Scan for the cell matching the given text and deliver its (x, y) coordinate at center. 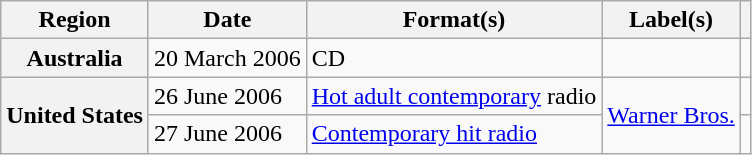
United States (75, 115)
Format(s) (454, 20)
Label(s) (671, 20)
CD (454, 58)
Date (227, 20)
Region (75, 20)
Hot adult contemporary radio (454, 96)
Australia (75, 58)
Contemporary hit radio (454, 134)
27 June 2006 (227, 134)
20 March 2006 (227, 58)
26 June 2006 (227, 96)
Warner Bros. (671, 115)
